Pinpoint the cell where the given text exists, returning its [X, Y] midpoint coordinate. 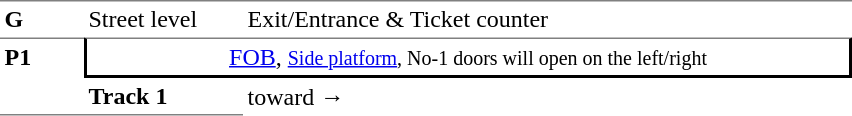
Track 1 [164, 97]
toward → [548, 97]
Street level [164, 19]
P1 [42, 77]
FOB, Side platform, No-1 doors will open on the left/right [468, 58]
G [42, 19]
Exit/Entrance & Ticket counter [548, 19]
